Identify which cell holds the provided text, then report its (X, Y) central coordinate. 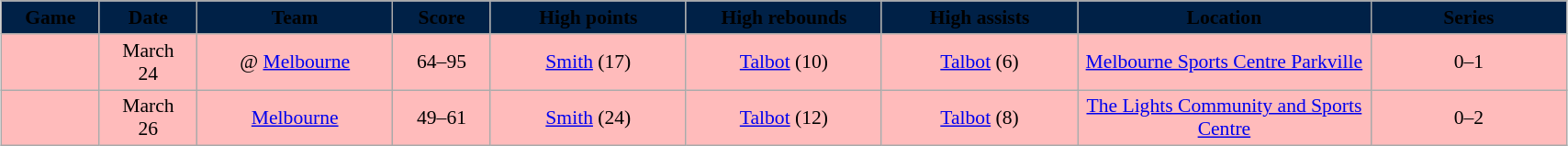
Team (296, 17)
@ Melbourne (296, 62)
49–61 (442, 118)
Smith (17) (588, 62)
The Lights Community and Sports Centre (1225, 118)
March 24 (149, 62)
High rebounds (784, 17)
0–1 (1469, 62)
Talbot (6) (979, 62)
Melbourne (296, 118)
64–95 (442, 62)
High points (588, 17)
Talbot (8) (979, 118)
Talbot (10) (784, 62)
High assists (979, 17)
Location (1225, 17)
Smith (24) (588, 118)
Date (149, 17)
Melbourne Sports Centre Parkville (1225, 62)
0–2 (1469, 118)
Talbot (12) (784, 118)
Score (442, 17)
Game (51, 17)
March 26 (149, 118)
Series (1469, 17)
